For the text-containing cell, return its midpoint in (X, Y) coordinate format. 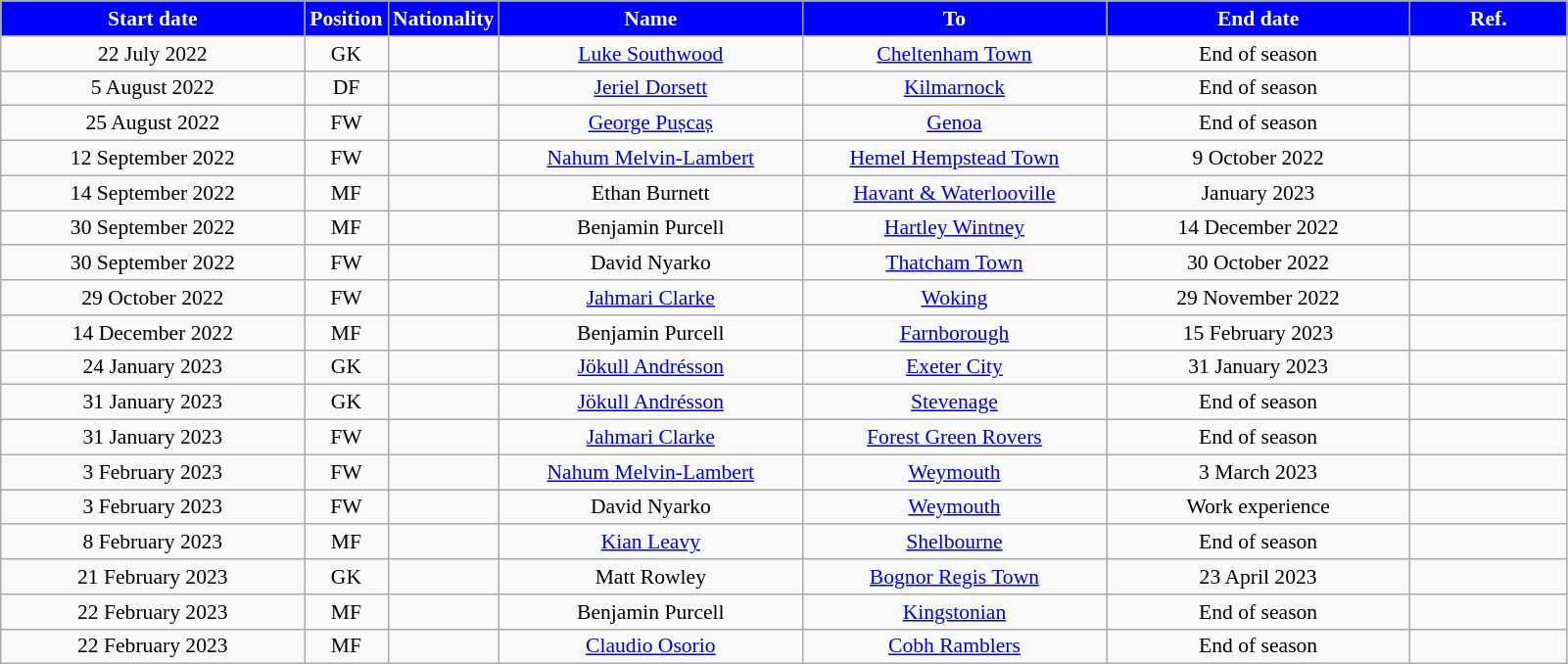
End date (1259, 19)
Thatcham Town (954, 263)
24 January 2023 (153, 367)
Name (650, 19)
Cobh Ramblers (954, 646)
Stevenage (954, 403)
25 August 2022 (153, 123)
George Pușcaș (650, 123)
Kilmarnock (954, 88)
Position (347, 19)
23 April 2023 (1259, 577)
Exeter City (954, 367)
Cheltenham Town (954, 54)
Woking (954, 298)
Shelbourne (954, 543)
Work experience (1259, 507)
Farnborough (954, 333)
Genoa (954, 123)
29 October 2022 (153, 298)
Forest Green Rovers (954, 438)
Nationality (443, 19)
8 February 2023 (153, 543)
Matt Rowley (650, 577)
Start date (153, 19)
22 July 2022 (153, 54)
January 2023 (1259, 193)
Kingstonian (954, 612)
Hemel Hempstead Town (954, 159)
DF (347, 88)
Luke Southwood (650, 54)
12 September 2022 (153, 159)
9 October 2022 (1259, 159)
21 February 2023 (153, 577)
Jeriel Dorsett (650, 88)
Claudio Osorio (650, 646)
5 August 2022 (153, 88)
Ref. (1489, 19)
15 February 2023 (1259, 333)
3 March 2023 (1259, 472)
Havant & Waterlooville (954, 193)
14 September 2022 (153, 193)
30 October 2022 (1259, 263)
Kian Leavy (650, 543)
29 November 2022 (1259, 298)
Ethan Burnett (650, 193)
Bognor Regis Town (954, 577)
Hartley Wintney (954, 228)
To (954, 19)
